Scan for the cell matching the given text and deliver its (x, y) coordinate at center. 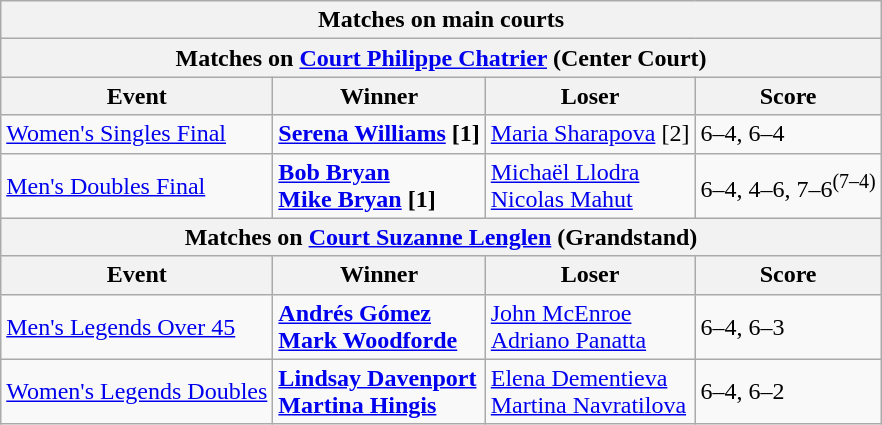
Matches on Court Philippe Chatrier (Center Court) (442, 58)
Matches on main courts (442, 20)
Andrés Gómez Mark Woodforde (379, 326)
Men's Legends Over 45 (137, 326)
Serena Williams [1] (379, 134)
6–4, 4–6, 7–6(7–4) (788, 186)
John McEnroe Adriano Panatta (590, 326)
Women's Singles Final (137, 134)
6–4, 6–2 (788, 392)
Lindsay Davenport Martina Hingis (379, 392)
Bob Bryan Mike Bryan [1] (379, 186)
Matches on Court Suzanne Lenglen (Grandstand) (442, 237)
Elena Dementieva Martina Navratilova (590, 392)
Women's Legends Doubles (137, 392)
6–4, 6–3 (788, 326)
Maria Sharapova [2] (590, 134)
Michaël Llodra Nicolas Mahut (590, 186)
Men's Doubles Final (137, 186)
6–4, 6–4 (788, 134)
